Search for the cell housing the specified text and yield its [x, y] center coordinate. 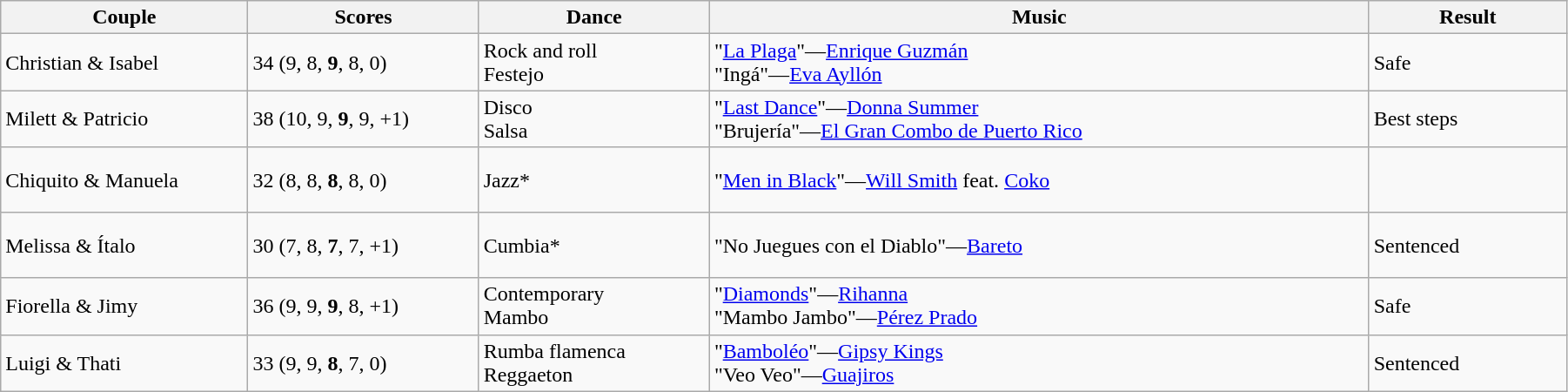
"Bamboléo"—Gipsy Kings"Veo Veo"—Guajiros [1039, 362]
Rock and rollFestejo [593, 63]
Scores [364, 17]
Jazz* [593, 179]
Best steps [1467, 118]
36 (9, 9, 9, 8, +1) [364, 307]
Cumbia* [593, 246]
33 (9, 9, 8, 7, 0) [364, 362]
34 (9, 8, 9, 8, 0) [364, 63]
ContemporaryMambo [593, 307]
Fiorella & Jimy [124, 307]
38 (10, 9, 9, 9, +1) [364, 118]
30 (7, 8, 7, 7, +1) [364, 246]
Couple [124, 17]
"Last Dance"—Donna Summer"Brujería"—El Gran Combo de Puerto Rico [1039, 118]
DiscoSalsa [593, 118]
"Diamonds"—Rihanna"Mambo Jambo"—Pérez Prado [1039, 307]
Chiquito & Manuela [124, 179]
Milett & Patricio [124, 118]
Rumba flamencaReggaeton [593, 362]
Melissa & Ítalo [124, 246]
Result [1467, 17]
Christian & Isabel [124, 63]
Dance [593, 17]
"Men in Black"—Will Smith feat. Coko [1039, 179]
Luigi & Thati [124, 362]
"No Juegues con el Diablo"—Bareto [1039, 246]
32 (8, 8, 8, 8, 0) [364, 179]
"La Plaga"—Enrique Guzmán"Ingá"—Eva Ayllón [1039, 63]
Music [1039, 17]
